Search for the cell housing the specified text and yield its [X, Y] center coordinate. 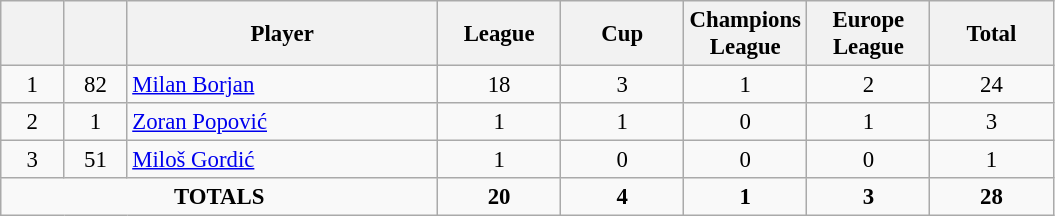
Player [282, 34]
82 [96, 85]
TOTALS [220, 197]
28 [992, 197]
Milan Borjan [282, 85]
24 [992, 85]
20 [500, 197]
Zoran Popović [282, 122]
Europe League [868, 34]
League [500, 34]
Total [992, 34]
Cup [622, 34]
Miloš Gordić [282, 160]
Champions League [746, 34]
18 [500, 85]
4 [622, 197]
51 [96, 160]
